Search for the cell housing the specified text and yield its (x, y) center coordinate. 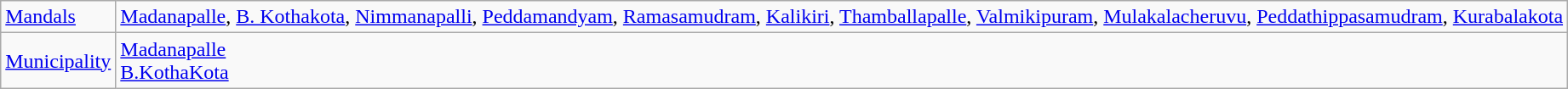
Municipality (58, 61)
MadanapalleB.KothaKota (842, 61)
Mandals (58, 17)
